Return (X, Y) of the center of cell containing provided text 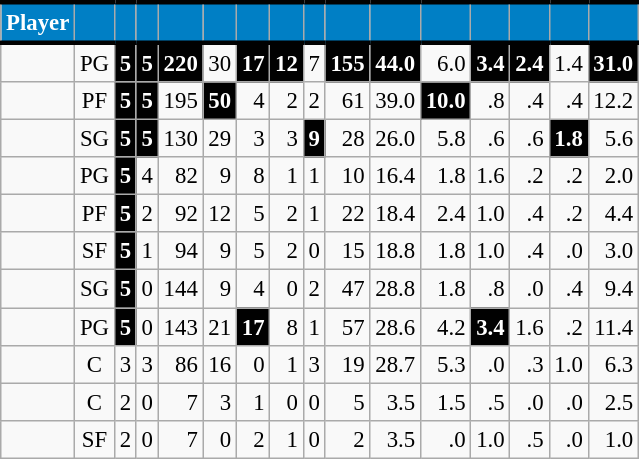
155 (348, 62)
94 (180, 251)
1.4 (568, 62)
3.0 (613, 251)
Player (38, 22)
18.4 (395, 214)
31.0 (613, 62)
22 (348, 214)
28.6 (395, 327)
86 (180, 364)
28 (348, 139)
19 (348, 364)
44.0 (395, 62)
5.8 (445, 139)
2.0 (613, 176)
220 (180, 62)
16.4 (395, 176)
92 (180, 214)
9.4 (613, 289)
82 (180, 176)
2.5 (613, 402)
5.6 (613, 139)
21 (220, 327)
6.0 (445, 62)
4.2 (445, 327)
28.7 (395, 364)
47 (348, 289)
10.0 (445, 101)
144 (180, 289)
39.0 (395, 101)
1.5 (445, 402)
12.2 (613, 101)
5.3 (445, 364)
28.8 (395, 289)
11.4 (613, 327)
130 (180, 139)
15 (348, 251)
29 (220, 139)
26.0 (395, 139)
61 (348, 101)
18.8 (395, 251)
57 (348, 327)
10 (348, 176)
195 (180, 101)
6.3 (613, 364)
30 (220, 62)
50 (220, 101)
16 (220, 364)
.3 (530, 364)
4.4 (613, 214)
143 (180, 327)
